Output the [X, Y] coordinate of the center of the cell containing the given text.  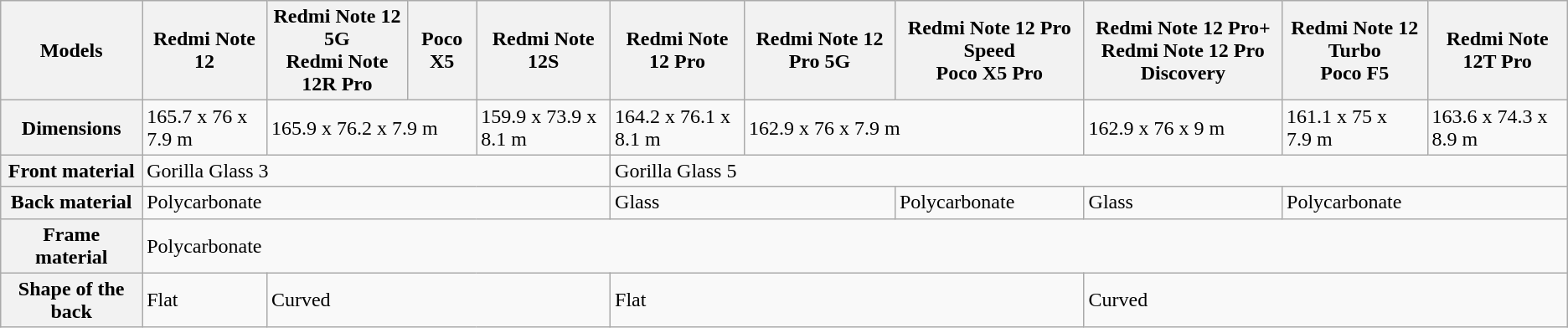
163.6 x 74.3 x 8.9 m [1498, 127]
159.9 x 73.9 x 8.1 m [544, 127]
Redmi Note 12 Pro [678, 50]
Front material [72, 171]
Poco X5 [442, 50]
Gorilla Glass 5 [1089, 171]
Redmi Note 12 Pro 5G [819, 50]
Redmi Note 12T Pro [1498, 50]
Redmi Note 12 Pro SpeedPoco X5 Pro [989, 50]
165.7 x 76 x 7.9 m [204, 127]
164.2 x 76.1 x 8.1 m [678, 127]
Back material [72, 202]
Dimensions [72, 127]
Gorilla Glass 3 [377, 171]
Frame material [72, 246]
165.9 x 76.2 x 7.9 m [371, 127]
161.1 x 75 x 7.9 m [1355, 127]
Redmi Note 12 TurboPoco F5 [1355, 50]
Redmi Note 12S [544, 50]
Redmi Note 12 Pro+Redmi Note 12 Pro Discovery [1183, 50]
162.9 x 76 x 7.9 m [914, 127]
Shape of the back [72, 300]
Redmi Note 12 5GRedmi Note 12R Pro [337, 50]
Redmi Note 12 [204, 50]
Models [72, 50]
162.9 x 76 x 9 m [1183, 127]
